Determine the [X, Y] coordinate at the center of the cell enclosing the given text.  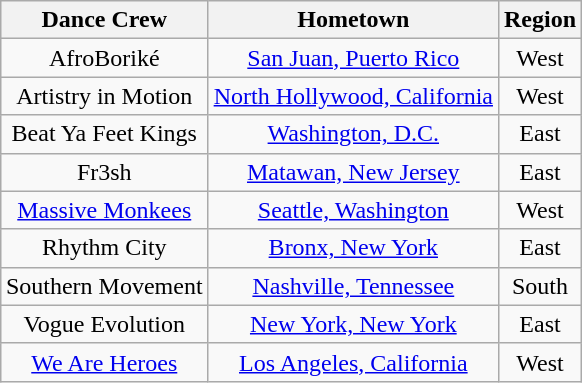
Nashville, Tennessee [353, 286]
Beat Ya Feet Kings [104, 134]
San Juan, Puerto Rico [353, 58]
We Are Heroes [104, 362]
Massive Monkees [104, 210]
Matawan, New Jersey [353, 172]
South [540, 286]
Fr3sh [104, 172]
Los Angeles, California [353, 362]
Vogue Evolution [104, 324]
Artistry in Motion [104, 96]
Rhythm City [104, 248]
Washington, D.C. [353, 134]
Dance Crew [104, 20]
Hometown [353, 20]
New York, New York [353, 324]
Bronx, New York [353, 248]
North Hollywood, California [353, 96]
Seattle, Washington [353, 210]
Region [540, 20]
AfroBoriké [104, 58]
Southern Movement [104, 286]
